Pinpoint the cell where the given text exists, returning its [x, y] midpoint coordinate. 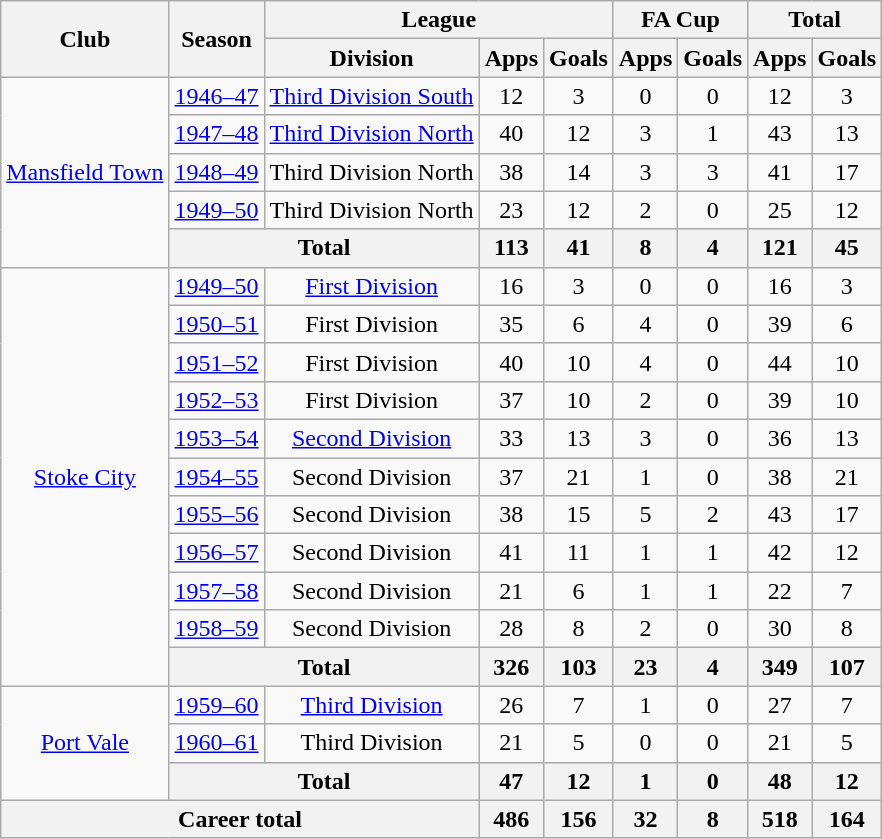
1952–53 [216, 400]
Mansfield Town [85, 172]
518 [780, 819]
Port Vale [85, 743]
27 [780, 705]
44 [780, 362]
1951–52 [216, 362]
Division [372, 58]
103 [579, 667]
Stoke City [85, 476]
35 [511, 324]
15 [579, 515]
33 [511, 438]
1950–51 [216, 324]
164 [847, 819]
30 [780, 629]
League [438, 20]
107 [847, 667]
32 [645, 819]
1960–61 [216, 743]
11 [579, 553]
47 [511, 781]
42 [780, 553]
26 [511, 705]
1955–56 [216, 515]
25 [780, 210]
1947–48 [216, 134]
Third Division South [372, 96]
Season [216, 39]
349 [780, 667]
28 [511, 629]
1957–58 [216, 591]
FA Cup [680, 20]
1959–60 [216, 705]
1958–59 [216, 629]
36 [780, 438]
Career total [240, 819]
14 [579, 172]
1946–47 [216, 96]
1954–55 [216, 477]
1948–49 [216, 172]
22 [780, 591]
113 [511, 248]
45 [847, 248]
Club [85, 39]
156 [579, 819]
1956–57 [216, 553]
48 [780, 781]
121 [780, 248]
1953–54 [216, 438]
486 [511, 819]
326 [511, 667]
